Find where the given text appears and provide that cell's center as (X, Y) coordinate. 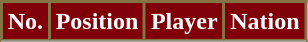
Nation (265, 22)
No. (26, 22)
Player (184, 22)
Position (96, 22)
